Extract the [x, y] coordinate from the center of the cell holding the provided text.  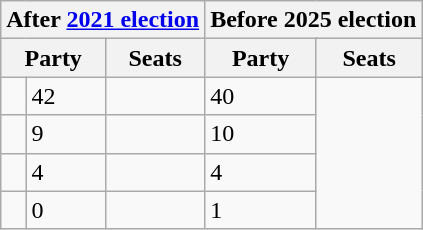
Before 2025 election [314, 20]
0 [66, 210]
9 [66, 134]
40 [261, 96]
After 2021 election [103, 20]
42 [66, 96]
10 [261, 134]
1 [261, 210]
